For the text-containing cell, return its midpoint in (X, Y) coordinate format. 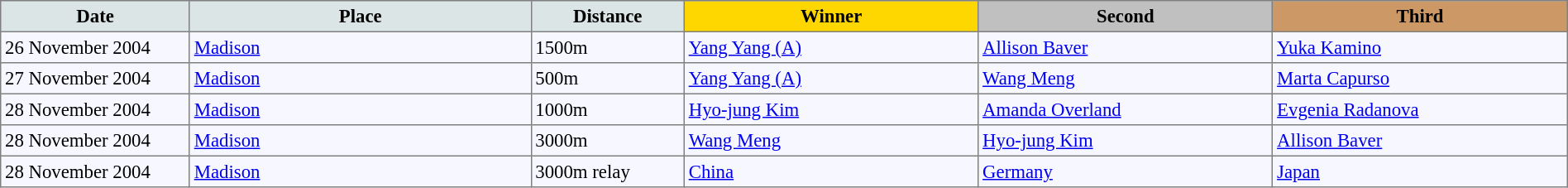
Evgenia Radanova (1420, 109)
Marta Capurso (1420, 79)
Winner (830, 17)
1000m (607, 109)
Distance (607, 17)
Yuka Kamino (1420, 47)
Japan (1420, 171)
Place (361, 17)
27 November 2004 (96, 79)
Date (96, 17)
China (830, 171)
3000m (607, 141)
3000m relay (607, 171)
500m (607, 79)
26 November 2004 (96, 47)
Germany (1126, 171)
Amanda Overland (1126, 109)
Second (1126, 17)
Third (1420, 17)
1500m (607, 47)
